Output the [X, Y] coordinate of the center of the cell containing the given text.  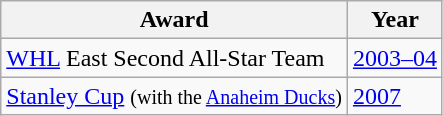
Award [174, 20]
2003–04 [394, 58]
2007 [394, 96]
WHL East Second All-Star Team [174, 58]
Stanley Cup (with the Anaheim Ducks) [174, 96]
Year [394, 20]
